For the text-containing cell, return its midpoint in [x, y] coordinate format. 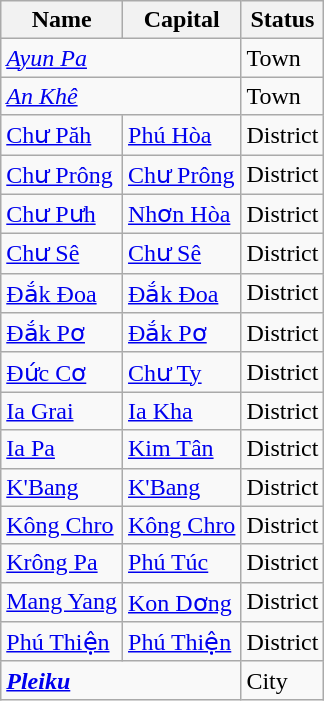
Phú Hòa [182, 135]
Ia Kha [182, 411]
Pleiku [121, 680]
Kon Dơng [182, 602]
Krông Pa [62, 563]
Mang Yang [62, 602]
Đức Cơ [62, 372]
Ia Grai [62, 411]
Nhơn Hòa [182, 214]
Kim Tân [182, 449]
Ia Pa [62, 449]
An Khê [121, 96]
Capital [182, 20]
Chư Ty [182, 372]
Phú Túc [182, 563]
City [282, 680]
Chư Păh [62, 135]
Chư Pưh [62, 214]
Status [282, 20]
Name [62, 20]
Ayun Pa [121, 58]
